Scan for the cell matching the given text and deliver its [x, y] coordinate at center. 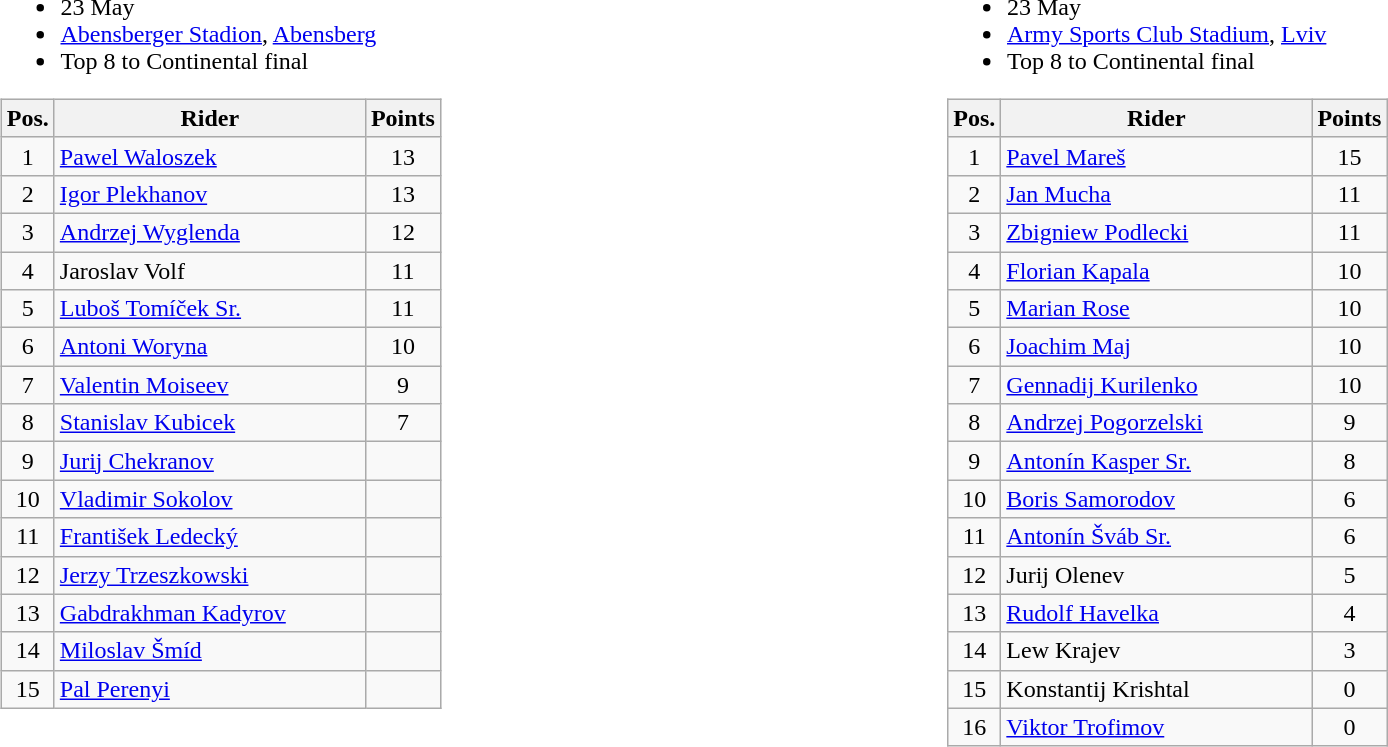
Boris Samorodov [1156, 499]
Pavel Mareš [1156, 156]
František Ledecký [210, 537]
Rudolf Havelka [1156, 613]
Marian Rose [1156, 309]
Andrzej Pogorzelski [1156, 423]
Viktor Trofimov [1156, 727]
Stanislav Kubicek [210, 423]
Zbigniew Podlecki [1156, 232]
Antonín Šváb Sr. [1156, 537]
Jurij Olenev [1156, 575]
Gabdrakhman Kadyrov [210, 613]
Antonín Kasper Sr. [1156, 461]
Luboš Tomíček Sr. [210, 309]
Jurij Chekranov [210, 461]
Joachim Maj [1156, 347]
Antoni Woryna [210, 347]
Lew Krajev [1156, 651]
Andrzej Wyglenda [210, 232]
Vladimir Sokolov [210, 499]
Pal Perenyi [210, 689]
16 [974, 727]
Gennadij Kurilenko [1156, 385]
Jaroslav Volf [210, 271]
Florian Kapala [1156, 271]
Pawel Waloszek [210, 156]
Valentin Moiseev [210, 385]
Jerzy Trzeszkowski [210, 575]
Jan Mucha [1156, 194]
Igor Plekhanov [210, 194]
Konstantij Krishtal [1156, 689]
Miloslav Šmíd [210, 651]
